Pinpoint the cell where the given text exists, returning its [x, y] midpoint coordinate. 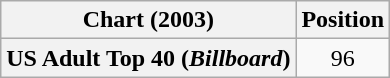
Position [343, 20]
US Adult Top 40 (Billboard) [148, 58]
Chart (2003) [148, 20]
96 [343, 58]
